From the cell containing the given text, extract its center point as (X, Y) coordinate. 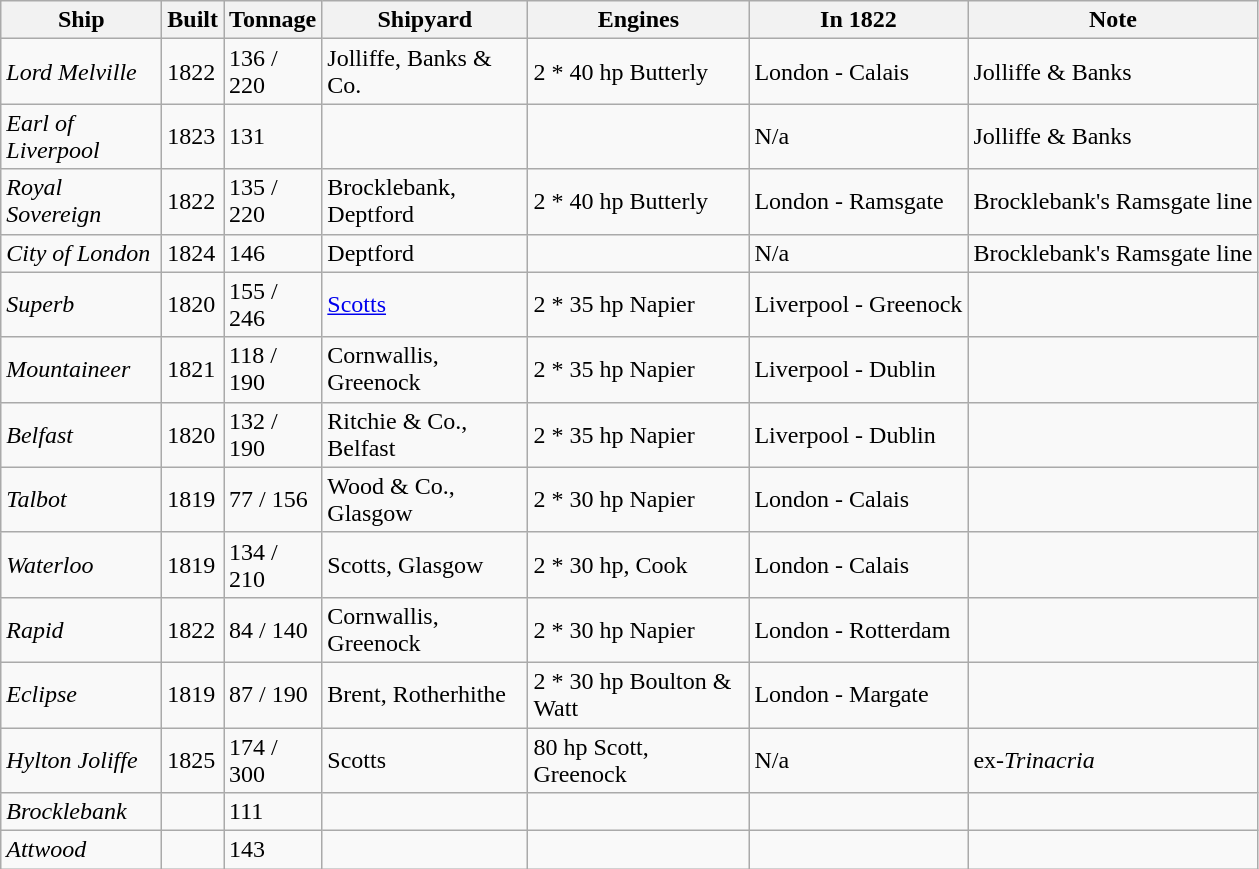
Lord Melville (82, 72)
Scotts, Glasgow (425, 564)
Built (193, 20)
1823 (193, 136)
87 / 190 (273, 694)
Brent, Rotherhithe (425, 694)
Mountaineer (82, 370)
Tonnage (273, 20)
Wood & Co., Glasgow (425, 500)
Ship (82, 20)
132 / 190 (273, 434)
Belfast (82, 434)
Engines (638, 20)
146 (273, 253)
In 1822 (858, 20)
1821 (193, 370)
City of London (82, 253)
London - Margate (858, 694)
Ritchie & Co., Belfast (425, 434)
Earl of Liverpool (82, 136)
111 (273, 812)
135 / 220 (273, 202)
London - Rotterdam (858, 630)
1824 (193, 253)
Brocklebank, Deptford (425, 202)
Talbot (82, 500)
Shipyard (425, 20)
118 / 190 (273, 370)
Attwood (82, 850)
155 / 246 (273, 304)
Jolliffe, Banks & Co. (425, 72)
84 / 140 (273, 630)
ex-Trinacria (1113, 760)
Waterloo (82, 564)
2 * 30 hp Boulton & Watt (638, 694)
Brocklebank (82, 812)
143 (273, 850)
131 (273, 136)
Liverpool - Greenock (858, 304)
Deptford (425, 253)
80 hp Scott, Greenock (638, 760)
2 * 30 hp, Cook (638, 564)
136 / 220 (273, 72)
Rapid (82, 630)
Note (1113, 20)
Royal Sovereign (82, 202)
174 / 300 (273, 760)
134 / 210 (273, 564)
77 / 156 (273, 500)
London - Ramsgate (858, 202)
Superb (82, 304)
Eclipse (82, 694)
1825 (193, 760)
Hylton Joliffe (82, 760)
